Extract the [x, y] coordinate from the center of the cell holding the provided text.  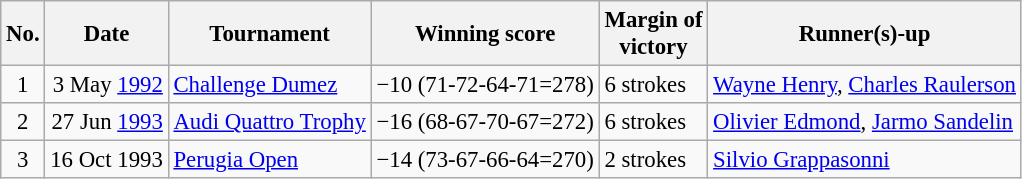
−14 (73-67-66-64=270) [485, 160]
No. [23, 34]
2 strokes [654, 160]
Tournament [270, 34]
2 [23, 122]
27 Jun 1993 [106, 122]
Runner(s)-up [865, 34]
−10 (71-72-64-71=278) [485, 85]
16 Oct 1993 [106, 160]
3 [23, 160]
Winning score [485, 34]
−16 (68-67-70-67=272) [485, 122]
Date [106, 34]
Olivier Edmond, Jarmo Sandelin [865, 122]
1 [23, 85]
3 May 1992 [106, 85]
Challenge Dumez [270, 85]
Margin ofvictory [654, 34]
Audi Quattro Trophy [270, 122]
Wayne Henry, Charles Raulerson [865, 85]
Silvio Grappasonni [865, 160]
Perugia Open [270, 160]
